Find where the given text appears and provide that cell's center as [X, Y] coordinate. 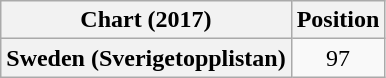
Sweden (Sverigetopplistan) [146, 58]
97 [338, 58]
Chart (2017) [146, 20]
Position [338, 20]
